Provide the (X, Y) coordinate of the cell's center where the given text is located.  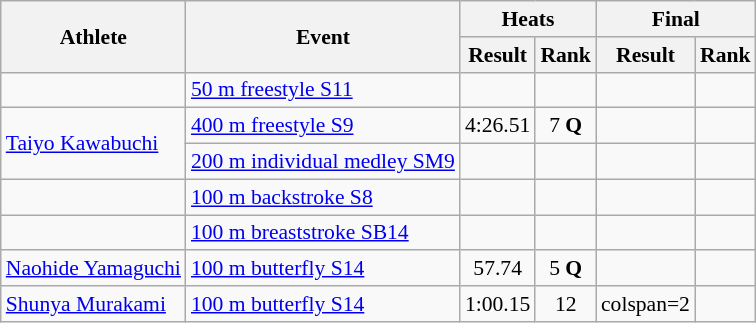
Athlete (94, 36)
100 m breaststroke SB14 (323, 233)
Final (676, 19)
colspan=2 (646, 304)
50 m freestyle S11 (323, 90)
Heats (528, 19)
57.74 (498, 269)
Event (323, 36)
5 Q (566, 269)
400 m freestyle S9 (323, 126)
Taiyo Kawabuchi (94, 144)
100 m backstroke S8 (323, 197)
12 (566, 304)
4:26.51 (498, 126)
200 m individual medley SM9 (323, 162)
Shunya Murakami (94, 304)
Naohide Yamaguchi (94, 269)
7 Q (566, 126)
1:00.15 (498, 304)
